Search for the cell housing the specified text and yield its [X, Y] center coordinate. 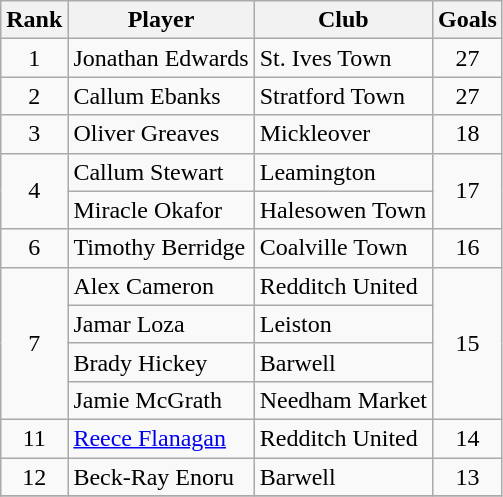
Jonathan Edwards [161, 58]
2 [34, 96]
13 [468, 477]
Player [161, 20]
12 [34, 477]
Brady Hickey [161, 362]
Timothy Berridge [161, 248]
7 [34, 343]
3 [34, 134]
17 [468, 191]
Stratford Town [343, 96]
14 [468, 438]
Callum Ebanks [161, 96]
Oliver Greaves [161, 134]
Alex Cameron [161, 286]
Goals [468, 20]
16 [468, 248]
Beck-Ray Enoru [161, 477]
Needham Market [343, 400]
15 [468, 343]
11 [34, 438]
Callum Stewart [161, 172]
Miracle Okafor [161, 210]
1 [34, 58]
Jamar Loza [161, 324]
Halesowen Town [343, 210]
Leamington [343, 172]
Mickleover [343, 134]
Jamie McGrath [161, 400]
Club [343, 20]
Reece Flanagan [161, 438]
4 [34, 191]
Leiston [343, 324]
18 [468, 134]
6 [34, 248]
St. Ives Town [343, 58]
Rank [34, 20]
Coalville Town [343, 248]
